Extract the (x, y) coordinate from the center of the cell holding the provided text.  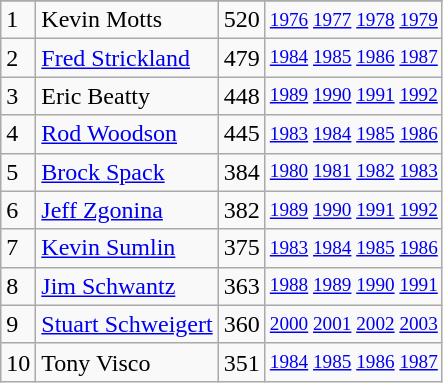
Rod Woodson (127, 134)
Brock Spack (127, 172)
9 (18, 324)
360 (242, 324)
Kevin Motts (127, 20)
10 (18, 362)
Jeff Zgonina (127, 210)
351 (242, 362)
520 (242, 20)
Fred Strickland (127, 58)
445 (242, 134)
6 (18, 210)
Tony Visco (127, 362)
Eric Beatty (127, 96)
448 (242, 96)
Kevin Sumlin (127, 248)
2000 2001 2002 2003 (354, 324)
363 (242, 286)
5 (18, 172)
7 (18, 248)
4 (18, 134)
479 (242, 58)
Jim Schwantz (127, 286)
1980 1981 1982 1983 (354, 172)
2 (18, 58)
382 (242, 210)
1976 1977 1978 1979 (354, 20)
384 (242, 172)
3 (18, 96)
Stuart Schweigert (127, 324)
1988 1989 1990 1991 (354, 286)
1 (18, 20)
8 (18, 286)
375 (242, 248)
